Pinpoint the cell where the given text exists, returning its (X, Y) midpoint coordinate. 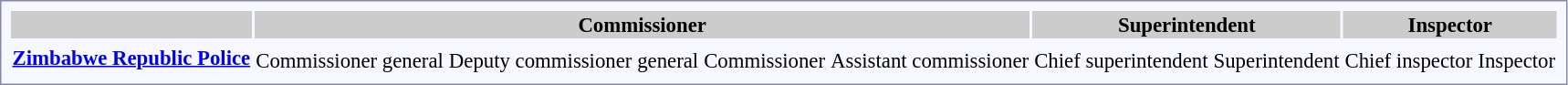
Chief superintendent (1121, 60)
Deputy commissioner general (573, 60)
Assistant commissioner (930, 60)
Commissioner general (350, 60)
Zimbabwe Republic Police (131, 58)
Chief inspector (1409, 60)
